Identify which cell holds the provided text, then report its [X, Y] central coordinate. 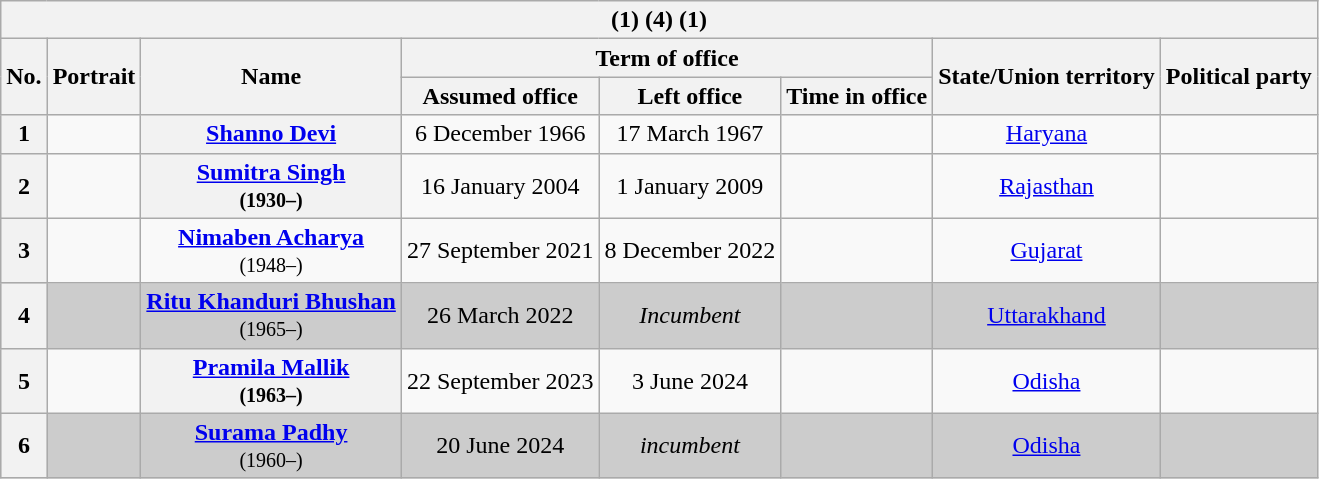
Shanno Devi [272, 134]
17 March 1967 [690, 134]
Pramila Mallik(1963–) [272, 380]
State/Union territory [1047, 77]
6 December 1966 [500, 134]
Uttarakhand [1047, 316]
Name [272, 77]
3 [24, 250]
(1) (4) (1) [660, 20]
4 [24, 316]
Political party [1238, 77]
1 [24, 134]
Nimaben Acharya(1948–) [272, 250]
6 [24, 446]
Surama Padhy(1960–) [272, 446]
incumbent [690, 446]
2 [24, 186]
26 March 2022 [500, 316]
Assumed office [500, 96]
3 June 2024 [690, 380]
Time in office [857, 96]
No. [24, 77]
Portrait [94, 77]
Left office [690, 96]
5 [24, 380]
Ritu Khanduri Bhushan(1965–) [272, 316]
Gujarat [1047, 250]
Incumbent [690, 316]
16 January 2004 [500, 186]
8 December 2022 [690, 250]
1 January 2009 [690, 186]
Haryana [1047, 134]
Sumitra Singh(1930–) [272, 186]
20 June 2024 [500, 446]
Rajasthan [1047, 186]
22 September 2023 [500, 380]
Term of office [666, 58]
27 September 2021 [500, 250]
